Provide the (X, Y) coordinate of the cell's center where the given text is located.  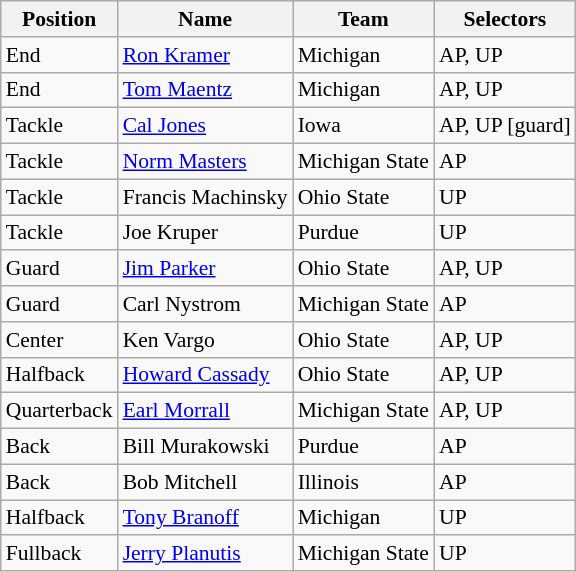
Iowa (364, 126)
Selectors (505, 19)
Tony Branoff (206, 518)
Ken Vargo (206, 340)
Quarterback (60, 411)
Center (60, 340)
Earl Morrall (206, 411)
Carl Nystrom (206, 304)
Team (364, 19)
Bob Mitchell (206, 482)
Position (60, 19)
Jerry Planutis (206, 554)
Name (206, 19)
Howard Cassady (206, 375)
AP, UP [guard] (505, 126)
Jim Parker (206, 269)
Illinois (364, 482)
Norm Masters (206, 162)
Francis Machinsky (206, 197)
Ron Kramer (206, 55)
Joe Kruper (206, 233)
Bill Murakowski (206, 447)
Fullback (60, 554)
Cal Jones (206, 126)
Tom Maentz (206, 90)
